Output the [X, Y] coordinate of the center of the cell containing the given text.  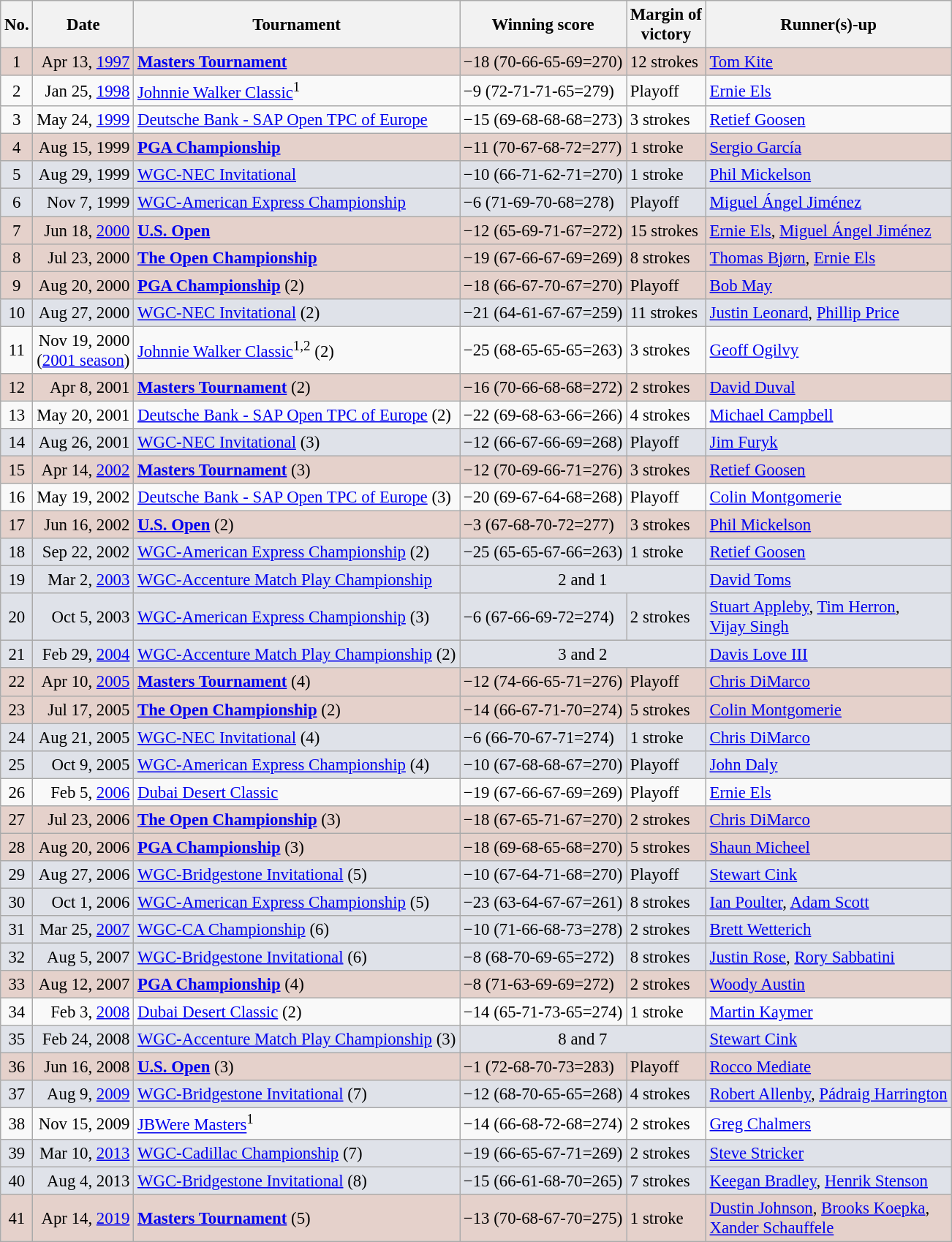
Masters Tournament (3) [297, 470]
The Open Championship (3) [297, 820]
Masters Tournament [297, 62]
21 [17, 655]
May 19, 2002 [83, 497]
13 [17, 415]
31 [17, 930]
Masters Tournament (5) [297, 1217]
Bob May [828, 285]
David Duval [828, 388]
Michael Campbell [828, 415]
Jim Furyk [828, 443]
−12 (70-69-66-71=276) [543, 470]
Aug 4, 2013 [83, 1181]
28 [17, 847]
2 [17, 91]
11 [17, 350]
WGC-Accenture Match Play Championship (3) [297, 1039]
Tournament [297, 25]
Martin Kaymer [828, 1012]
5 [17, 175]
Johnnie Walker Classic1,2 (2) [297, 350]
−14 (66-67-71-70=274) [543, 710]
3 [17, 120]
−13 (70-68-67-70=275) [543, 1217]
7 [17, 230]
U.S. Open (3) [297, 1067]
−22 (69-68-63-66=266) [543, 415]
Aug 20, 2006 [83, 847]
Date [83, 25]
−23 (63-64-67-67=261) [543, 902]
Sep 22, 2002 [83, 552]
4 [17, 148]
Johnnie Walker Classic1 [297, 91]
Shaun Micheel [828, 847]
Winning score [543, 25]
Jan 25, 1998 [83, 91]
−10 (66-71-62-71=270) [543, 175]
37 [17, 1095]
Deutsche Bank - SAP Open TPC of Europe (3) [297, 497]
Jun 16, 2002 [83, 525]
2 and 1 [583, 580]
Margin ofvictory [667, 25]
Nov 7, 1999 [83, 203]
−8 (68-70-69-65=272) [543, 957]
WGC-American Express Championship (5) [297, 902]
PGA Championship (3) [297, 847]
34 [17, 1012]
WGC-NEC Invitational (3) [297, 443]
Aug 29, 1999 [83, 175]
−10 (71-66-68-73=278) [543, 930]
WGC-Accenture Match Play Championship [297, 580]
Justin Leonard, Phillip Price [828, 312]
26 [17, 792]
Aug 12, 2007 [83, 985]
−20 (69-67-64-68=268) [543, 497]
29 [17, 875]
Aug 26, 2001 [83, 443]
Jul 23, 2000 [83, 257]
36 [17, 1067]
25 [17, 764]
1 [17, 62]
−10 (67-68-68-67=270) [543, 764]
Geoff Ogilvy [828, 350]
−10 (67-64-71-68=270) [543, 875]
Apr 8, 2001 [83, 388]
Greg Chalmers [828, 1124]
David Toms [828, 580]
Masters Tournament (4) [297, 682]
Aug 5, 2007 [83, 957]
Aug 20, 2000 [83, 285]
41 [17, 1217]
WGC-CA Championship (6) [297, 930]
Miguel Ángel Jiménez [828, 203]
−11 (70-67-68-72=277) [543, 148]
WGC-Bridgestone Invitational (8) [297, 1181]
−12 (74-66-65-71=276) [543, 682]
Feb 5, 2006 [83, 792]
Oct 5, 2003 [83, 617]
−18 (70-66-65-69=270) [543, 62]
−12 (66-67-66-69=268) [543, 443]
15 strokes [667, 230]
22 [17, 682]
Keegan Bradley, Henrik Stenson [828, 1181]
Oct 1, 2006 [83, 902]
The Open Championship (2) [297, 710]
Sergio García [828, 148]
−9 (72-71-71-65=279) [543, 91]
Jun 16, 2008 [83, 1067]
27 [17, 820]
3 and 2 [583, 655]
Ian Poulter, Adam Scott [828, 902]
Apr 13, 1997 [83, 62]
Nov 15, 2009 [83, 1124]
Mar 10, 2013 [83, 1153]
Dubai Desert Classic (2) [297, 1012]
WGC-American Express Championship (4) [297, 764]
−16 (70-66-68-68=272) [543, 388]
Oct 9, 2005 [83, 764]
−6 (66-70-67-71=274) [543, 737]
20 [17, 617]
−1 (72-68-70-73=283) [543, 1067]
Mar 2, 2003 [83, 580]
35 [17, 1039]
7 strokes [667, 1181]
−14 (65-71-73-65=274) [543, 1012]
−15 (69-68-68-68=273) [543, 120]
9 [17, 285]
14 [17, 443]
May 24, 1999 [83, 120]
PGA Championship (2) [297, 285]
24 [17, 737]
33 [17, 985]
Apr 14, 2002 [83, 470]
−8 (71-63-69-69=272) [543, 985]
WGC-Accenture Match Play Championship (2) [297, 655]
John Daly [828, 764]
PGA Championship [297, 148]
Davis Love III [828, 655]
WGC-NEC Invitational (2) [297, 312]
32 [17, 957]
Apr 14, 2019 [83, 1217]
WGC-Cadillac Championship (7) [297, 1153]
Stuart Appleby, Tim Herron, Vijay Singh [828, 617]
Robert Allenby, Pádraig Harrington [828, 1095]
−6 (67-66-69-72=274) [543, 617]
Ernie Els, Miguel Ángel Jiménez [828, 230]
8 and 7 [583, 1039]
−25 (65-65-67-66=263) [543, 552]
−19 (66-65-67-71=269) [543, 1153]
Aug 27, 2000 [83, 312]
WGC-American Express Championship (3) [297, 617]
Deutsche Bank - SAP Open TPC of Europe [297, 120]
17 [17, 525]
30 [17, 902]
Mar 25, 2007 [83, 930]
Aug 21, 2005 [83, 737]
Thomas Bjørn, Ernie Els [828, 257]
−18 (67-65-71-67=270) [543, 820]
40 [17, 1181]
WGC-Bridgestone Invitational (6) [297, 957]
Nov 19, 2000(2001 season) [83, 350]
10 [17, 312]
−12 (65-69-71-67=272) [543, 230]
11 strokes [667, 312]
No. [17, 25]
Woody Austin [828, 985]
Jul 23, 2006 [83, 820]
6 [17, 203]
−18 (69-68-65-68=270) [543, 847]
Apr 10, 2005 [83, 682]
Dubai Desert Classic [297, 792]
Brett Wetterich [828, 930]
18 [17, 552]
Feb 29, 2004 [83, 655]
Aug 27, 2006 [83, 875]
−3 (67-68-70-72=277) [543, 525]
−18 (66-67-70-67=270) [543, 285]
PGA Championship (4) [297, 985]
38 [17, 1124]
12 [17, 388]
WGC-American Express Championship [297, 203]
May 20, 2001 [83, 415]
−15 (66-61-68-70=265) [543, 1181]
12 strokes [667, 62]
Jun 18, 2000 [83, 230]
WGC-NEC Invitational (4) [297, 737]
Aug 15, 1999 [83, 148]
WGC-Bridgestone Invitational (5) [297, 875]
Dustin Johnson, Brooks Koepka, Xander Schauffele [828, 1217]
−21 (64-61-67-67=259) [543, 312]
−6 (71-69-70-68=278) [543, 203]
WGC-Bridgestone Invitational (7) [297, 1095]
19 [17, 580]
JBWere Masters1 [297, 1124]
Runner(s)-up [828, 25]
U.S. Open (2) [297, 525]
−12 (68-70-65-65=268) [543, 1095]
8 [17, 257]
U.S. Open [297, 230]
WGC-NEC Invitational [297, 175]
Feb 3, 2008 [83, 1012]
Feb 24, 2008 [83, 1039]
−25 (68-65-65-65=263) [543, 350]
−14 (66-68-72-68=274) [543, 1124]
Aug 9, 2009 [83, 1095]
Steve Stricker [828, 1153]
23 [17, 710]
Justin Rose, Rory Sabbatini [828, 957]
Jul 17, 2005 [83, 710]
WGC-American Express Championship (2) [297, 552]
Tom Kite [828, 62]
The Open Championship [297, 257]
39 [17, 1153]
15 [17, 470]
16 [17, 497]
Rocco Mediate [828, 1067]
Deutsche Bank - SAP Open TPC of Europe (2) [297, 415]
Masters Tournament (2) [297, 388]
